Provide the [x, y] coordinate of the cell's center where the given text is located.  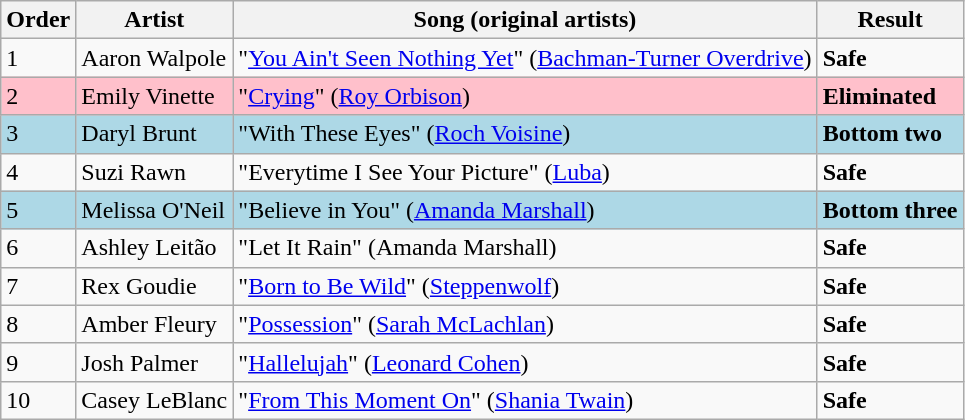
Eliminated [890, 96]
3 [38, 134]
7 [38, 286]
Casey LeBlanc [154, 400]
10 [38, 400]
Rex Goudie [154, 286]
Bottom two [890, 134]
"With These Eyes" (Roch Voisine) [525, 134]
"Hallelujah" (Leonard Cohen) [525, 362]
1 [38, 58]
Daryl Brunt [154, 134]
"Crying" (Roy Orbison) [525, 96]
"Born to Be Wild" (Steppenwolf) [525, 286]
"Possession" (Sarah McLachlan) [525, 324]
5 [38, 210]
Bottom three [890, 210]
9 [38, 362]
Song (original artists) [525, 20]
6 [38, 248]
4 [38, 172]
2 [38, 96]
"Everytime I See Your Picture" (Luba) [525, 172]
Result [890, 20]
Emily Vinette [154, 96]
Order [38, 20]
Josh Palmer [154, 362]
"From This Moment On" (Shania Twain) [525, 400]
Amber Fleury [154, 324]
Artist [154, 20]
Aaron Walpole [154, 58]
8 [38, 324]
Ashley Leitão [154, 248]
Suzi Rawn [154, 172]
"Let It Rain" (Amanda Marshall) [525, 248]
"Believe in You" (Amanda Marshall) [525, 210]
"You Ain't Seen Nothing Yet" (Bachman-Turner Overdrive) [525, 58]
Melissa O'Neil [154, 210]
